Search for the cell housing the specified text and yield its [X, Y] center coordinate. 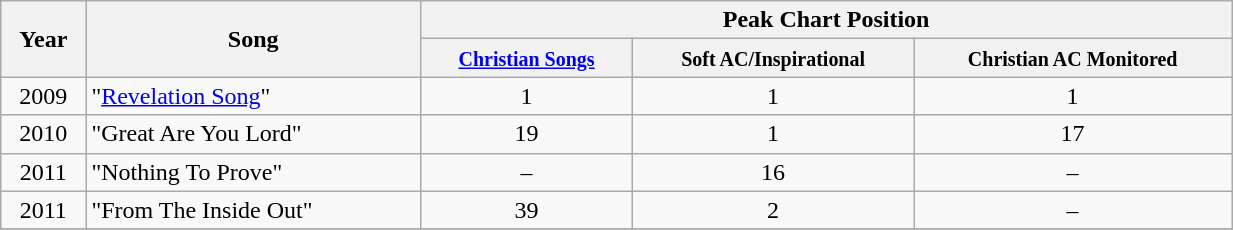
Christian AC Monitored [1073, 58]
"Nothing To Prove" [254, 172]
"Revelation Song" [254, 96]
17 [1073, 134]
Song [254, 39]
Christian Songs [527, 58]
19 [527, 134]
"Great Are You Lord" [254, 134]
2009 [44, 96]
Soft AC/Inspirational [774, 58]
2010 [44, 134]
39 [527, 210]
Peak Chart Position [826, 20]
16 [774, 172]
Year [44, 39]
2 [774, 210]
"From The Inside Out" [254, 210]
